Return the (X, Y) coordinate for the center point of the cell that contains the specified text.  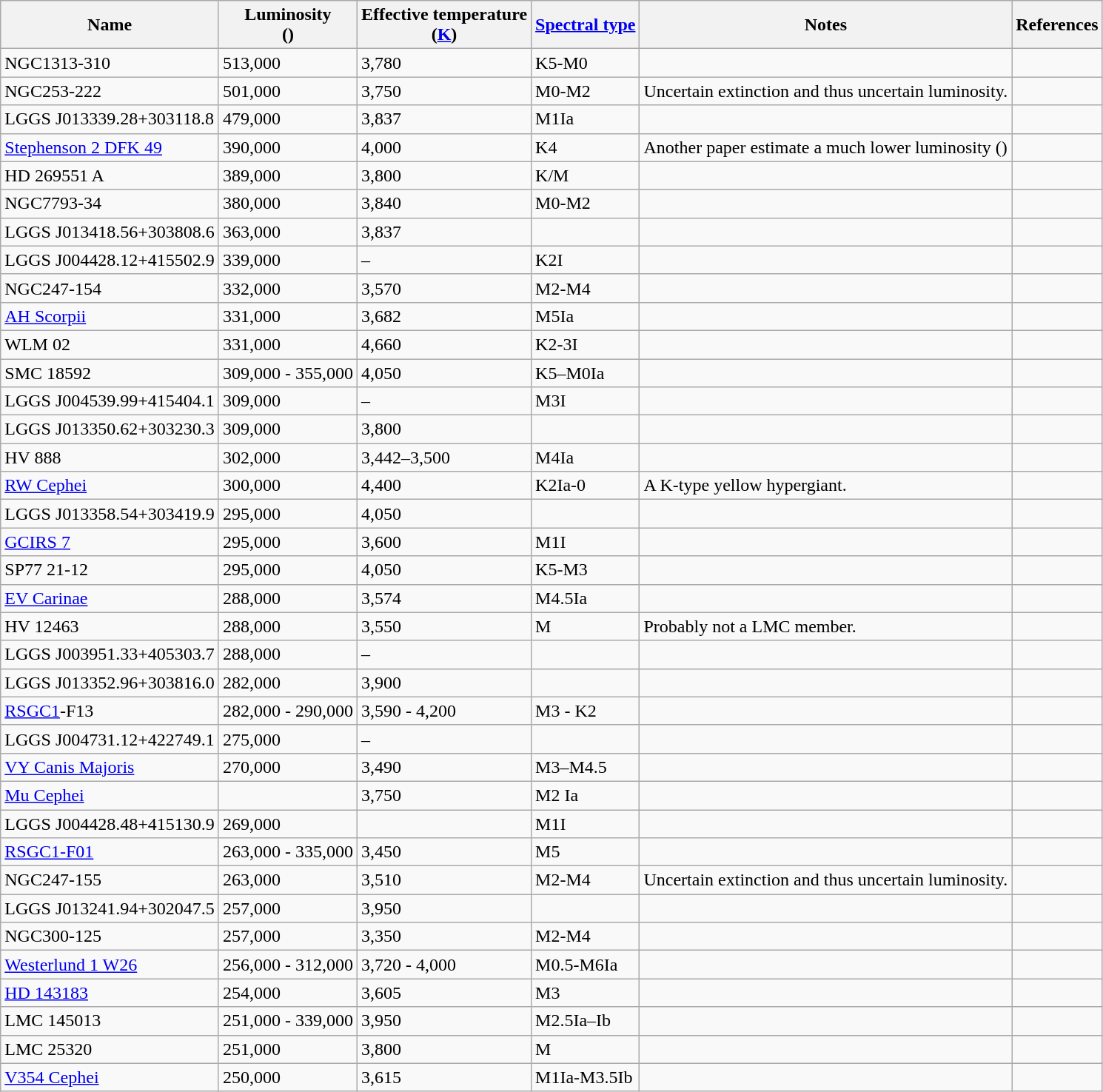
309,000 - 355,000 (287, 372)
LGGS J013352.96+303816.0 (110, 683)
3,450 (444, 852)
LGGS J004731.12+422749.1 (110, 739)
V354 Cephei (110, 1077)
K/M (586, 175)
K2Ia-0 (586, 486)
3,605 (444, 993)
339,000 (287, 260)
NGC253-222 (110, 91)
SMC 18592 (110, 372)
WLM 02 (110, 344)
363,000 (287, 232)
EV Carinae (110, 598)
3,442–3,500 (444, 458)
270,000 (287, 767)
300,000 (287, 486)
LGGS J004428.48+415130.9 (110, 824)
NGC247-154 (110, 288)
513,000 (287, 63)
Notes (826, 25)
263,000 (287, 880)
NGC247-155 (110, 880)
RSGC1-F01 (110, 852)
3,720 - 4,000 (444, 965)
Westerlund 1 W26 (110, 965)
390,000 (287, 147)
3,840 (444, 204)
References (1057, 25)
K5-M0 (586, 63)
4,000 (444, 147)
LMC 145013 (110, 1021)
M0.5-M6Ia (586, 965)
HD 143183 (110, 993)
275,000 (287, 739)
SP77 21-12 (110, 570)
251,000 - 339,000 (287, 1021)
LGGS J003951.33+405303.7 (110, 654)
3,550 (444, 626)
Name (110, 25)
M3 - K2 (586, 711)
HV 12463 (110, 626)
K2I (586, 260)
389,000 (287, 175)
501,000 (287, 91)
251,000 (287, 1049)
M5Ia (586, 316)
LGGS J013358.54+303419.9 (110, 514)
250,000 (287, 1077)
3,615 (444, 1077)
LGGS J013418.56+303808.6 (110, 232)
Effective temperature(K) (444, 25)
M2.5Ia–Ib (586, 1021)
Mu Cephei (110, 795)
AH Scorpii (110, 316)
4,660 (444, 344)
4,400 (444, 486)
3,350 (444, 937)
479,000 (287, 119)
A K-type yellow hypergiant. (826, 486)
LGGS J013241.94+302047.5 (110, 908)
M5 (586, 852)
K2-3I (586, 344)
263,000 - 335,000 (287, 852)
254,000 (287, 993)
M1Ia-M3.5Ib (586, 1077)
3,490 (444, 767)
K4 (586, 147)
VY Canis Majoris (110, 767)
LMC 25320 (110, 1049)
282,000 (287, 683)
NGC7793-34 (110, 204)
RW Cephei (110, 486)
269,000 (287, 824)
380,000 (287, 204)
3,590 - 4,200 (444, 711)
3,900 (444, 683)
Probably not a LMC member. (826, 626)
Luminosity() (287, 25)
LGGS J013339.28+303118.8 (110, 119)
332,000 (287, 288)
M2 Ia (586, 795)
LGGS J013350.62+303230.3 (110, 429)
LGGS J004539.99+415404.1 (110, 401)
K5–M0Ia (586, 372)
282,000 - 290,000 (287, 711)
NGC1313-310 (110, 63)
K5-M3 (586, 570)
3,574 (444, 598)
M3I (586, 401)
M1Ia (586, 119)
3,682 (444, 316)
RSGC1-F13 (110, 711)
256,000 - 312,000 (287, 965)
3,780 (444, 63)
NGC300-125 (110, 937)
3,570 (444, 288)
Spectral type (586, 25)
M4Ia (586, 458)
GCIRS 7 (110, 542)
LGGS J004428.12+415502.9 (110, 260)
3,510 (444, 880)
M3 (586, 993)
HV 888 (110, 458)
M4.5Ia (586, 598)
Stephenson 2 DFK 49 (110, 147)
HD 269551 A (110, 175)
Another paper estimate a much lower luminosity () (826, 147)
3,600 (444, 542)
302,000 (287, 458)
M3–M4.5 (586, 767)
